Provide the (X, Y) coordinate of the cell's center where the given text is located.  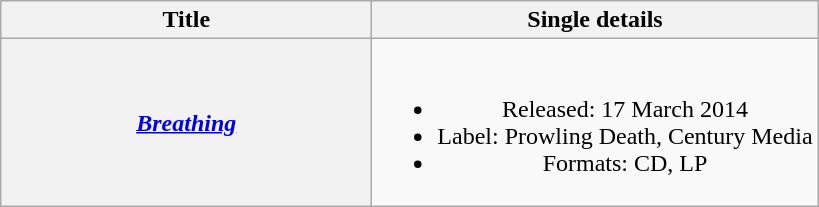
Breathing (186, 122)
Title (186, 20)
Single details (595, 20)
Released: 17 March 2014Label: Prowling Death, Century MediaFormats: CD, LP (595, 122)
